Identify which cell holds the provided text, then report its [x, y] central coordinate. 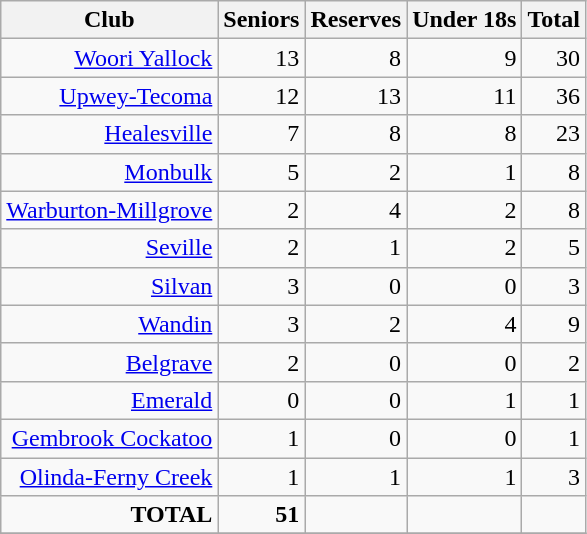
Wandin [110, 324]
36 [554, 96]
Monbulk [110, 172]
Woori Yallock [110, 58]
23 [554, 134]
51 [262, 515]
Gembrook Cockatoo [110, 438]
TOTAL [110, 515]
30 [554, 58]
11 [464, 96]
Belgrave [110, 362]
12 [262, 96]
7 [262, 134]
Healesville [110, 134]
Emerald [110, 400]
Club [110, 20]
Silvan [110, 286]
Seville [110, 248]
Upwey-Tecoma [110, 96]
Under 18s [464, 20]
Seniors [262, 20]
Total [554, 20]
Warburton-Millgrove [110, 210]
Reserves [356, 20]
Olinda-Ferny Creek [110, 477]
